Identify which cell holds the provided text, then report its (x, y) central coordinate. 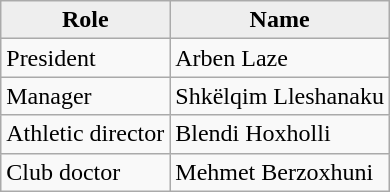
Mehmet Berzoxhuni (280, 172)
Club doctor (86, 172)
Role (86, 20)
Manager (86, 96)
Shkëlqim Lleshanaku (280, 96)
President (86, 58)
Blendi Hoxholli (280, 134)
Name (280, 20)
Athletic director (86, 134)
Arben Laze (280, 58)
